Return [X, Y] of the center of cell containing provided text 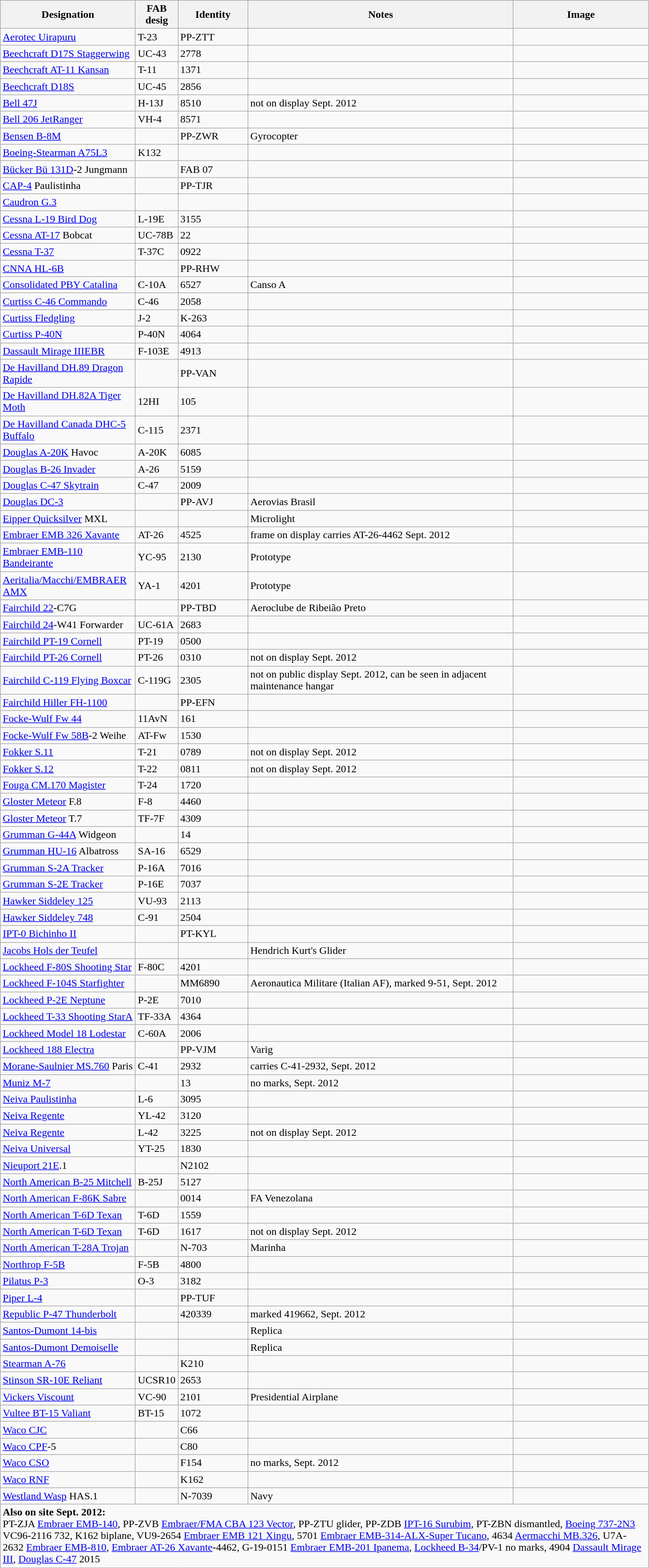
Boeing-Stearman A75L3 [68, 152]
Cessna AT-17 Bobcat [68, 235]
N2102 [213, 1165]
P-16A [157, 868]
Fokker S.11 [68, 752]
1617 [213, 1231]
F154 [213, 1463]
Lockheed P-2E Neptune [68, 1000]
Designation [68, 15]
2006 [213, 1033]
Embraer EMB 326 Xavante [68, 535]
Fairchild PT-19 Cornell [68, 641]
North American F-86K Sabre [68, 1198]
Republic P-47 Thunderbolt [68, 1314]
F-80C [157, 967]
4525 [213, 535]
T-23 [157, 37]
F-5B [157, 1264]
Bücker Bü 131D-2 Jungmann [68, 169]
2856 [213, 86]
Lockheed 188 Electra [68, 1049]
2305 [213, 680]
2113 [213, 901]
VC-90 [157, 1397]
1720 [213, 785]
2653 [213, 1380]
YL-42 [157, 1116]
Cessna L-19 Bird Dog [68, 218]
Piper L-4 [68, 1297]
Hendrich Kurt's Glider [381, 950]
Douglas DC-3 [68, 502]
T-21 [157, 752]
Fairchild 22-C7G [68, 608]
Dassault Mirage IIIEBR [68, 351]
12HI [157, 401]
Notes [381, 15]
2371 [213, 430]
Canso A [381, 285]
P-2E [157, 1000]
7016 [213, 868]
8510 [213, 103]
De Havilland DH.89 Dragon Rapide [68, 374]
Marinha [381, 1248]
Lockheed Model 18 Lodestar [68, 1033]
O-3 [157, 1281]
SA-16 [157, 851]
T-11 [157, 70]
De Havilland DH.82A Tiger Moth [68, 401]
De Havilland Canada DHC-5 Buffalo [68, 430]
105 [213, 401]
PT-19 [157, 641]
0922 [213, 252]
frame on display carries AT-26-4462 Sept. 2012 [381, 535]
7010 [213, 1000]
Waco CSO [68, 1463]
Fouga CM.170 Magister [68, 785]
UCSR10 [157, 1380]
P-40N [157, 334]
H-13J [157, 103]
Varig [381, 1049]
Pilatus P-3 [68, 1281]
0811 [213, 768]
2101 [213, 1397]
Aeritalia/Macchi/EMBRAER AMX [68, 586]
Aeronautica Militare (Italian AF), marked 9-51, Sept. 2012 [381, 983]
6529 [213, 851]
Westland Wasp HAS.1 [68, 1496]
carries C-41-2932, Sept. 2012 [381, 1066]
Santos-Dumont Demoiselle [68, 1347]
Lockheed T-33 Shooting StarA [68, 1016]
Curtiss C-46 Commando [68, 301]
Hawker Siddeley 748 [68, 917]
Grumman S-2E Tracker [68, 884]
VU-93 [157, 901]
Morane-Saulnier MS.760 Paris [68, 1066]
Gyrocopter [381, 136]
2504 [213, 917]
14 [213, 835]
Grumman G-44A Widgeon [68, 835]
T-22 [157, 768]
Vickers Viscount [68, 1397]
Presidential Airplane [381, 1397]
22 [213, 235]
B-25J [157, 1182]
UC-45 [157, 86]
Caudron G.3 [68, 202]
Waco RNF [68, 1479]
MM6890 [213, 983]
VH-4 [157, 119]
Fairchild C-119 Flying Boxcar [68, 680]
Neiva Paulistinha [68, 1099]
13 [213, 1083]
BT-15 [157, 1413]
FAB 07 [213, 169]
4309 [213, 818]
K210 [213, 1364]
C80 [213, 1446]
AT-26 [157, 535]
Jacobs Hols der Teufel [68, 950]
Stearman A-76 [68, 1364]
11AvN [157, 719]
Eipper Quicksilver MXL [68, 518]
FA Venezolana [381, 1198]
C-91 [157, 917]
North American T-28A Trojan [68, 1248]
4800 [213, 1264]
AT-Fw [157, 735]
0500 [213, 641]
IPT-0 Bichinho II [68, 934]
C66 [213, 1430]
3095 [213, 1099]
PP-RHW [213, 268]
K132 [157, 152]
K162 [213, 1479]
Lockheed F-104S Starfighter [68, 983]
L-6 [157, 1099]
Neiva Universal [68, 1149]
PP-VJM [213, 1049]
C-115 [157, 430]
4064 [213, 334]
PP-ZTT [213, 37]
PT-KYL [213, 934]
YT-25 [157, 1149]
8571 [213, 119]
T-37C [157, 252]
Douglas A-20K Havoc [68, 452]
Lockheed F-80S Shooting Star [68, 967]
North American B-25 Mitchell [68, 1182]
PP-AVJ [213, 502]
Waco CPF-5 [68, 1446]
Douglas C-47 Skytrain [68, 485]
5127 [213, 1182]
3182 [213, 1281]
C-41 [157, 1066]
2130 [213, 558]
K-263 [213, 318]
marked 419662, Sept. 2012 [381, 1314]
Fairchild 24-W41 Forwarder [68, 625]
PP-ZWR [213, 136]
Bensen B-8M [68, 136]
Consolidated PBY Catalina [68, 285]
0789 [213, 752]
2058 [213, 301]
Embraer EMB-110 Bandeirante [68, 558]
2932 [213, 1066]
Curtiss P-40N [68, 334]
Northrop F-5B [68, 1264]
Douglas B-26 Invader [68, 469]
F-8 [157, 801]
not on public display Sept. 2012, can be seen in adjacent maintenance hangar [381, 680]
A-20K [157, 452]
C-60A [157, 1033]
Gloster Meteor F.8 [68, 801]
1530 [213, 735]
Image [581, 15]
CNNA HL-6B [68, 268]
Aerovias Brasil [381, 502]
L-19E [157, 218]
Fairchild Hiller FH-1100 [68, 702]
A-26 [157, 469]
FAB desig [157, 15]
Identity [213, 15]
4364 [213, 1016]
Stinson SR-10E Reliant [68, 1380]
1072 [213, 1413]
Vultee BT-15 Valiant [68, 1413]
C-10A [157, 285]
Focke-Wulf Fw 44 [68, 719]
YC-95 [157, 558]
Aeroclube de Ribeião Preto [381, 608]
UC-43 [157, 53]
4913 [213, 351]
YA-1 [157, 586]
Beechcraft AT-11 Kansan [68, 70]
Focke-Wulf Fw 58B-2 Weihe [68, 735]
L-42 [157, 1132]
TF-33A [157, 1016]
Grumman S-2A Tracker [68, 868]
0014 [213, 1198]
PP-TUF [213, 1297]
0310 [213, 658]
Bell 47J [68, 103]
Gloster Meteor T.7 [68, 818]
PP-EFN [213, 702]
1559 [213, 1215]
5159 [213, 469]
Cessna T-37 [68, 252]
6527 [213, 285]
Waco CJC [68, 1430]
PP-TBD [213, 608]
UC-61A [157, 625]
Curtiss Fledgling [68, 318]
1371 [213, 70]
6085 [213, 452]
C-46 [157, 301]
PP-VAN [213, 374]
420339 [213, 1314]
Grumman HU-16 Albatross [68, 851]
4460 [213, 801]
F-103E [157, 351]
J-2 [157, 318]
Beechcraft D17S Staggerwing [68, 53]
Santos-Dumont 14-bis [68, 1330]
Hawker Siddeley 125 [68, 901]
Fokker S.12 [68, 768]
2683 [213, 625]
Muniz M-7 [68, 1083]
P-16E [157, 884]
3155 [213, 218]
C-119G [157, 680]
161 [213, 719]
Fairchild PT-26 Cornell [68, 658]
Nieuport 21E.1 [68, 1165]
7037 [213, 884]
1830 [213, 1149]
N-703 [213, 1248]
T-24 [157, 785]
Bell 206 JetRanger [68, 119]
C-47 [157, 485]
2009 [213, 485]
2778 [213, 53]
N-7039 [213, 1496]
PP-TJR [213, 185]
Microlight [381, 518]
3225 [213, 1132]
Navy [381, 1496]
UC-78B [157, 235]
CAP-4 Paulistinha [68, 185]
TF-7F [157, 818]
PT-26 [157, 658]
Aerotec Uirapuru [68, 37]
3120 [213, 1116]
Beechcraft D18S [68, 86]
